Identify which cell holds the provided text, then report its [X, Y] central coordinate. 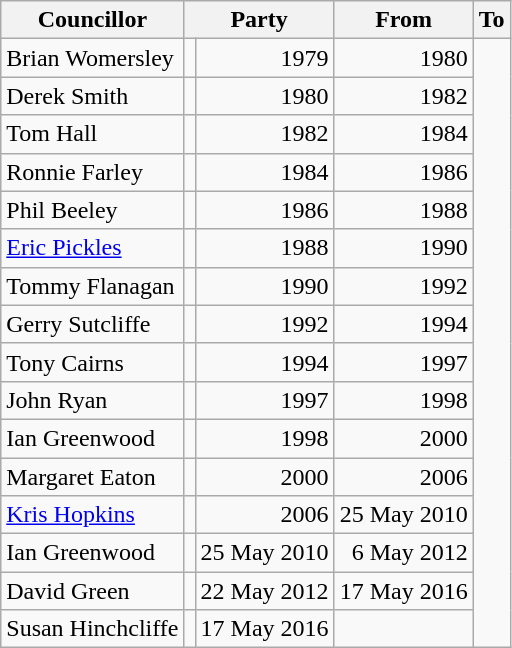
Susan Hinchcliffe [92, 629]
Tom Hall [92, 134]
To [492, 20]
6 May 2012 [404, 553]
Kris Hopkins [92, 515]
Tony Cairns [92, 362]
Margaret Eaton [92, 477]
John Ryan [92, 400]
1979 [264, 58]
Gerry Sutcliffe [92, 324]
Party [259, 20]
Derek Smith [92, 96]
Councillor [92, 20]
From [404, 20]
Phil Beeley [92, 210]
Ronnie Farley [92, 172]
Brian Womersley [92, 58]
Tommy Flanagan [92, 286]
Eric Pickles [92, 248]
22 May 2012 [264, 591]
David Green [92, 591]
